For the text-containing cell, return its midpoint in (X, Y) coordinate format. 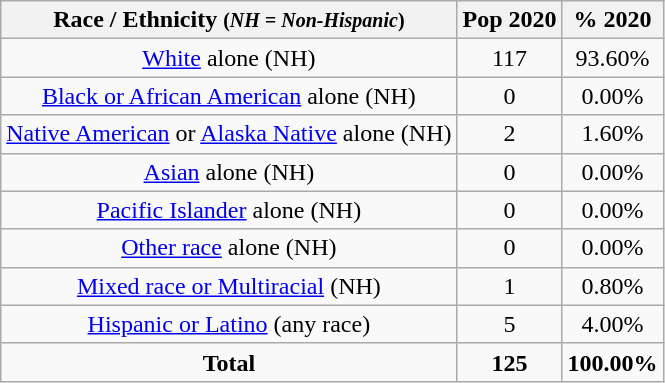
Hispanic or Latino (any race) (229, 324)
Pacific Islander alone (NH) (229, 210)
Pop 2020 (510, 20)
Race / Ethnicity (NH = Non-Hispanic) (229, 20)
4.00% (612, 324)
0.80% (612, 286)
2 (510, 134)
100.00% (612, 362)
117 (510, 58)
Native American or Alaska Native alone (NH) (229, 134)
1.60% (612, 134)
Mixed race or Multiracial (NH) (229, 286)
93.60% (612, 58)
Total (229, 362)
% 2020 (612, 20)
White alone (NH) (229, 58)
1 (510, 286)
125 (510, 362)
Asian alone (NH) (229, 172)
5 (510, 324)
Black or African American alone (NH) (229, 96)
Other race alone (NH) (229, 248)
